Determine the [X, Y] coordinate at the center of the cell enclosing the given text.  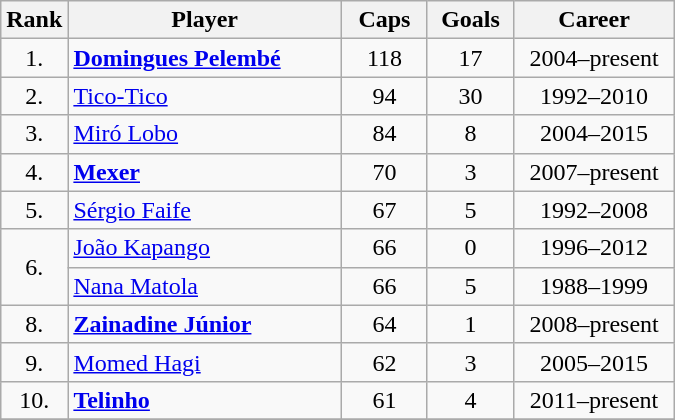
Zainadine Júnior [205, 324]
70 [384, 172]
8 [470, 134]
3. [34, 134]
1. [34, 58]
61 [384, 400]
118 [384, 58]
Domingues Pelembé [205, 58]
8. [34, 324]
Momed Hagi [205, 362]
4 [470, 400]
30 [470, 96]
5. [34, 210]
10. [34, 400]
Caps [384, 20]
2007–present [594, 172]
2011–present [594, 400]
6. [34, 267]
Player [205, 20]
Goals [470, 20]
2004–2015 [594, 134]
9. [34, 362]
1 [470, 324]
1992–2010 [594, 96]
2. [34, 96]
64 [384, 324]
1992–2008 [594, 210]
Career [594, 20]
94 [384, 96]
Tico-Tico [205, 96]
2004–present [594, 58]
17 [470, 58]
Mexer [205, 172]
62 [384, 362]
João Kapango [205, 248]
Sérgio Faife [205, 210]
2008–present [594, 324]
Miró Lobo [205, 134]
2005–2015 [594, 362]
1996–2012 [594, 248]
84 [384, 134]
Rank [34, 20]
0 [470, 248]
Telinho [205, 400]
67 [384, 210]
Nana Matola [205, 286]
1988–1999 [594, 286]
4. [34, 172]
